Output the [X, Y] coordinate of the center of the cell containing the given text.  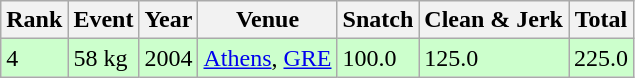
Athens, GRE [268, 58]
2004 [168, 58]
125.0 [494, 58]
100.0 [378, 58]
Total [600, 20]
Year [168, 20]
Event [104, 20]
Rank [34, 20]
4 [34, 58]
58 kg [104, 58]
Clean & Jerk [494, 20]
Venue [268, 20]
225.0 [600, 58]
Snatch [378, 20]
